Provide the [x, y] coordinate of the cell's center where the given text is located.  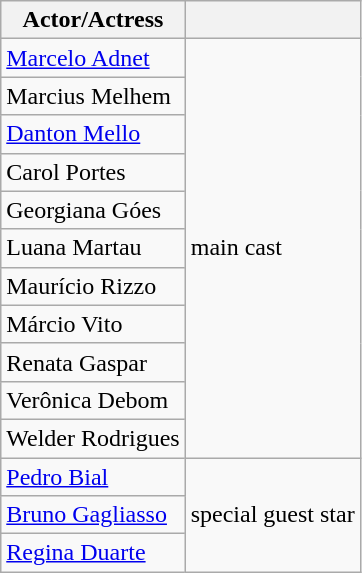
Márcio Vito [93, 324]
special guest star [272, 515]
Welder Rodrigues [93, 438]
Verônica Debom [93, 400]
Marcelo Adnet [93, 58]
main cast [272, 248]
Renata Gaspar [93, 362]
Luana Martau [93, 248]
Georgiana Góes [93, 210]
Maurício Rizzo [93, 286]
Pedro Bial [93, 477]
Danton Mello [93, 134]
Carol Portes [93, 172]
Actor/Actress [93, 20]
Bruno Gagliasso [93, 515]
Marcius Melhem [93, 96]
Regina Duarte [93, 553]
